Search for the cell housing the specified text and yield its [x, y] center coordinate. 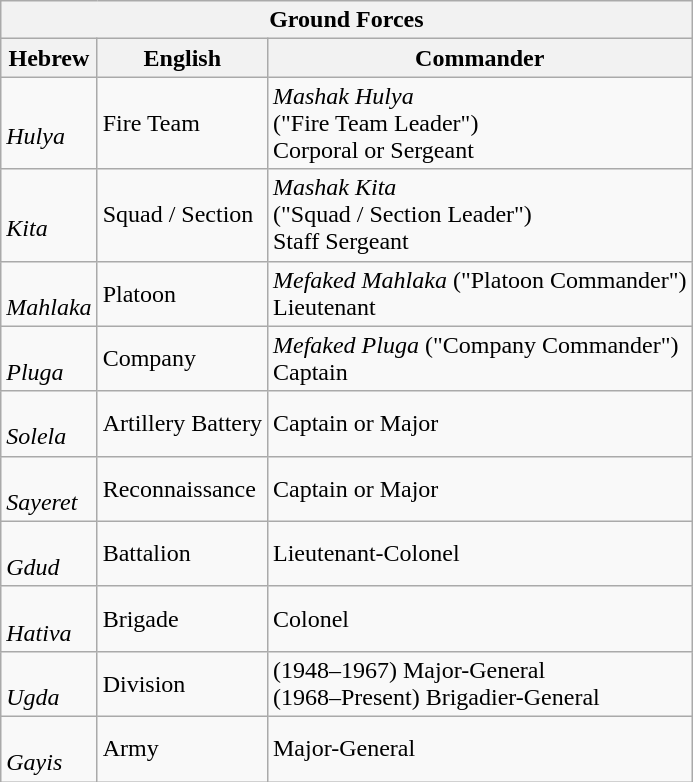
Mahlaka [49, 294]
Solela [49, 424]
Artillery Battery [182, 424]
Reconnaissance [182, 488]
Major-General [480, 748]
Battalion [182, 554]
Colonel [480, 618]
Army [182, 748]
Ugda [49, 684]
Mashak Hulya("Fire Team Leader")Corporal or Sergeant [480, 123]
Kita [49, 215]
Pluga [49, 358]
Company [182, 358]
English [182, 58]
Commander [480, 58]
Mefaked Mahlaka ("Platoon Commander")Lieutenant [480, 294]
Hulya [49, 123]
Platoon [182, 294]
Brigade [182, 618]
Division [182, 684]
Sayeret [49, 488]
Mashak Kita("Squad / Section Leader")Staff Sergeant [480, 215]
Gayis [49, 748]
Hebrew [49, 58]
Gdud [49, 554]
Squad / Section [182, 215]
(1948–1967) Major-General(1968–Present) Brigadier-General [480, 684]
Ground Forces [346, 20]
Mefaked Pluga ("Company Commander")Captain [480, 358]
Lieutenant-Colonel [480, 554]
Fire Team [182, 123]
Hativa [49, 618]
